Determine the (x, y) coordinate at the center of the cell enclosing the given text.  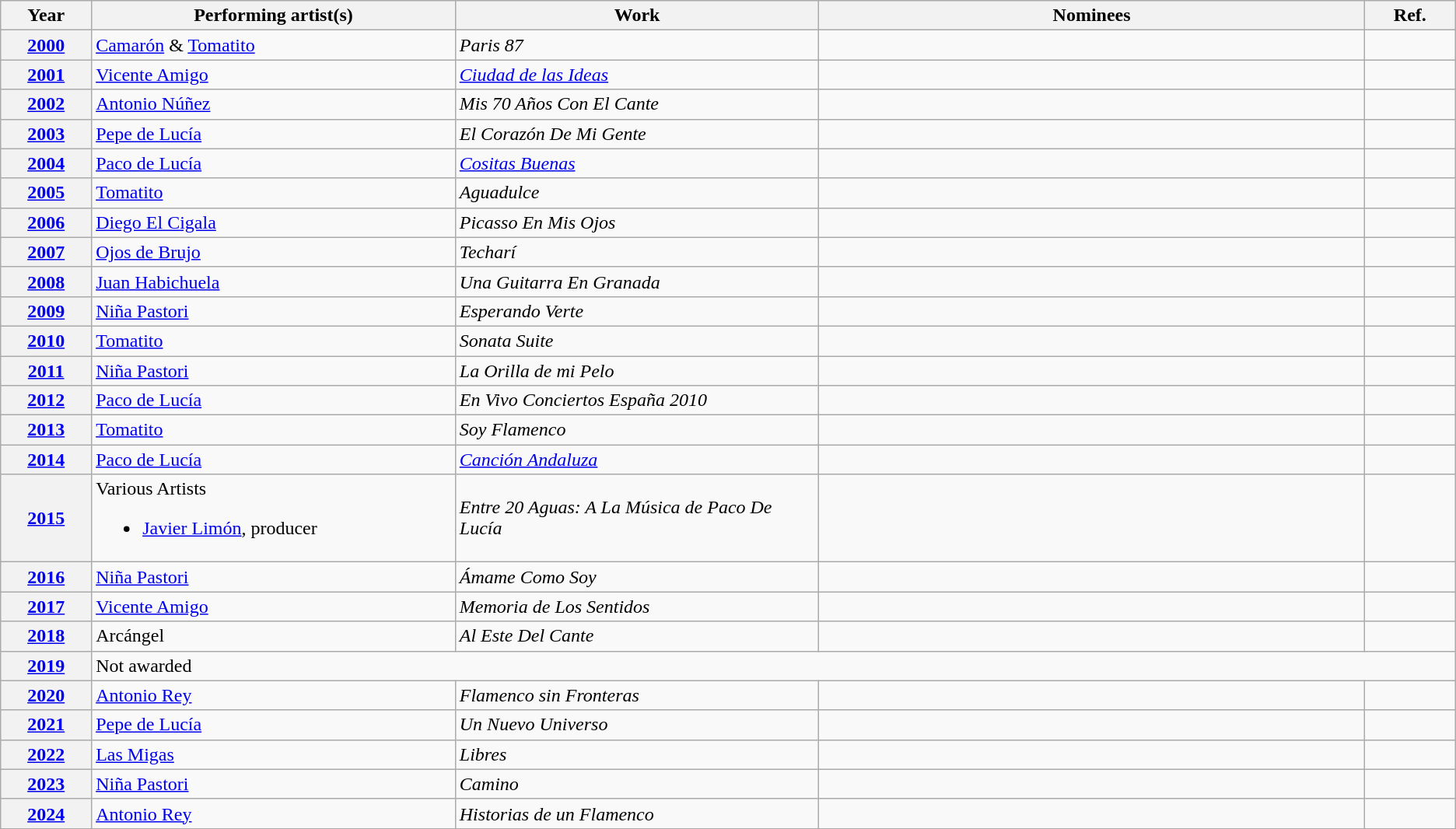
En Vivo Conciertos España 2010 (637, 401)
Arcángel (274, 636)
Nominees (1092, 16)
Techarí (637, 252)
Aguadulce (637, 193)
2022 (47, 754)
Work (637, 16)
2023 (47, 784)
2015 (47, 518)
2010 (47, 341)
Memoria de Los Sentidos (637, 607)
Camarón & Tomatito (274, 45)
2001 (47, 75)
2006 (47, 222)
Libres (637, 754)
Diego El Cigala (274, 222)
Las Migas (274, 754)
Performing artist(s) (274, 16)
2024 (47, 813)
Historias de un Flamenco (637, 813)
Various ArtistsJavier Limón, producer (274, 518)
Ref. (1409, 16)
Ámame Como Soy (637, 577)
2012 (47, 401)
Year (47, 16)
2013 (47, 430)
2011 (47, 371)
Sonata Suite (637, 341)
Ciudad de las Ideas (637, 75)
2020 (47, 695)
La Orilla de mi Pelo (637, 371)
2004 (47, 163)
2019 (47, 666)
El Corazón De Mi Gente (637, 134)
Mis 70 Años Con El Cante (637, 104)
Picasso En Mis Ojos (637, 222)
2002 (47, 104)
2017 (47, 607)
Entre 20 Aguas: A La Música de Paco De Lucía (637, 518)
Cositas Buenas (637, 163)
Al Este Del Cante (637, 636)
Soy Flamenco (637, 430)
Antonio Núñez (274, 104)
Juan Habichuela (274, 282)
2009 (47, 311)
Esperando Verte (637, 311)
2016 (47, 577)
2007 (47, 252)
2021 (47, 725)
Camino (637, 784)
2018 (47, 636)
2003 (47, 134)
Una Guitarra En Granada (637, 282)
2008 (47, 282)
Paris 87 (637, 45)
Ojos de Brujo (274, 252)
2000 (47, 45)
Un Nuevo Universo (637, 725)
2005 (47, 193)
Flamenco sin Fronteras (637, 695)
2014 (47, 460)
Canción Andaluza (637, 460)
Not awarded (774, 666)
